Find where the given text appears and provide that cell's center as (X, Y) coordinate. 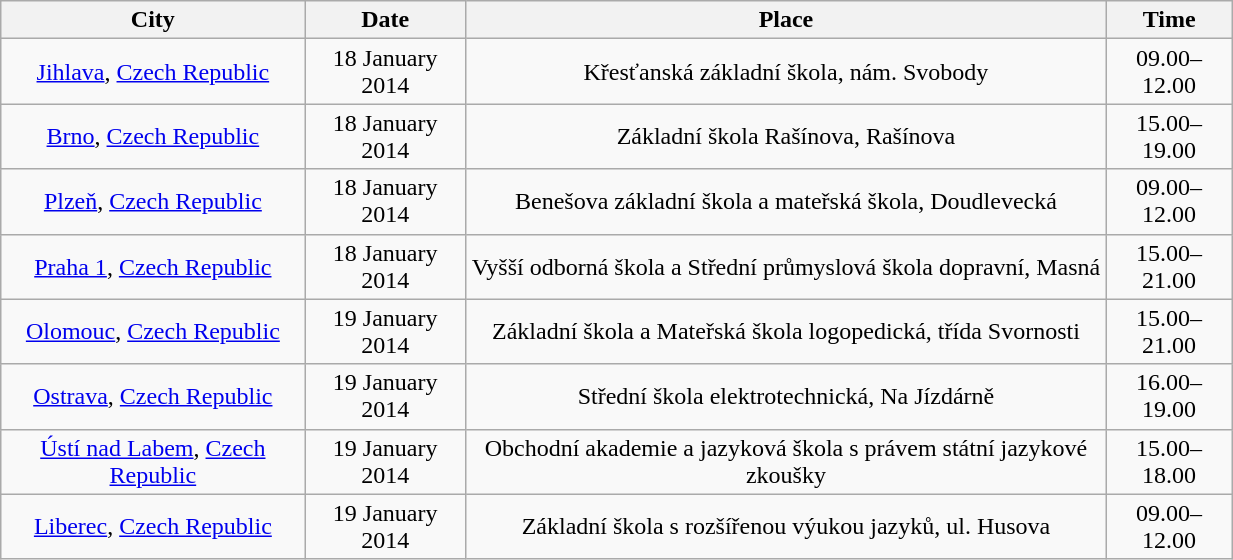
15.00–19.00 (1170, 136)
Základní škola a Mateřská škola logopedická, třída Svornosti (786, 332)
Ústí nad Labem, Czech Republic (153, 462)
Ostrava, Czech Republic (153, 396)
Brno, Czech Republic (153, 136)
Plzeň, Czech Republic (153, 202)
Praha 1, Czech Republic (153, 266)
15.00–18.00 (1170, 462)
Benešova základní škola a mateřská škola, Doudlevecká (786, 202)
City (153, 20)
Vyšší odborná škola a Střední průmyslová škola dopravní, Masná (786, 266)
Place (786, 20)
Olomouc, Czech Republic (153, 332)
Křesťanská základní škola, nám. Svobody (786, 72)
16.00–19.00 (1170, 396)
Date (385, 20)
Obchodní akademie a jazyková škola s právem státní jazykové zkoušky (786, 462)
Time (1170, 20)
Liberec, Czech Republic (153, 526)
Základní škola s rozšířenou výukou jazyků, ul. Husova (786, 526)
Jihlava, Czech Republic (153, 72)
Střední škola elektrotechnická, Na Jízdárně (786, 396)
Základní škola Rašínova, Rašínova (786, 136)
